For the text-containing cell, return its midpoint in (x, y) coordinate format. 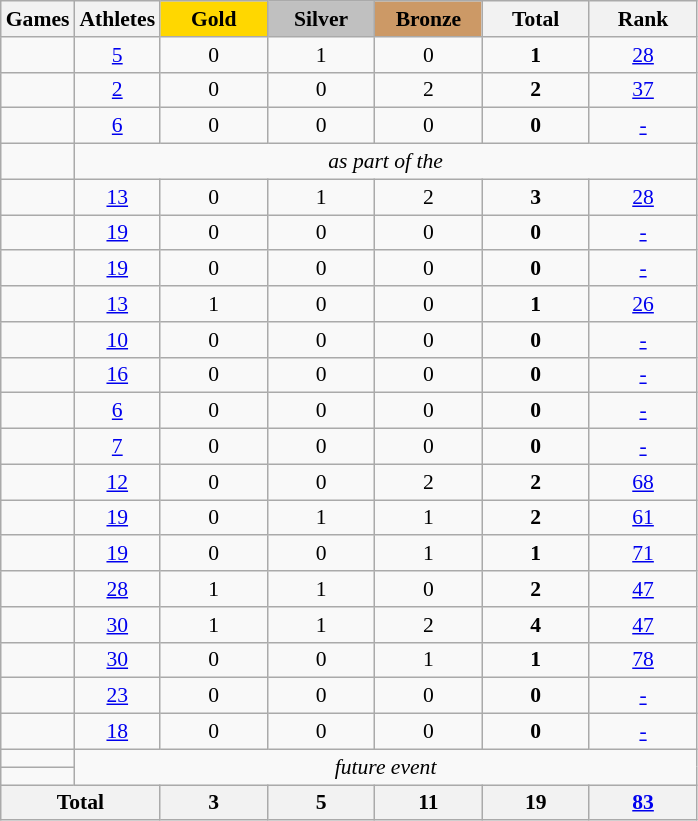
10 (117, 340)
26 (642, 304)
Silver (320, 19)
23 (117, 696)
future event (385, 767)
as part of the (385, 162)
71 (642, 554)
61 (642, 518)
16 (117, 375)
Athletes (117, 19)
18 (117, 732)
7 (117, 447)
Bronze (428, 19)
4 (536, 625)
83 (642, 803)
Games (38, 19)
68 (642, 482)
11 (428, 803)
12 (117, 482)
Rank (642, 19)
37 (642, 90)
Gold (214, 19)
78 (642, 660)
